Locate the cell with the specified text and output its (x, y) center coordinate. 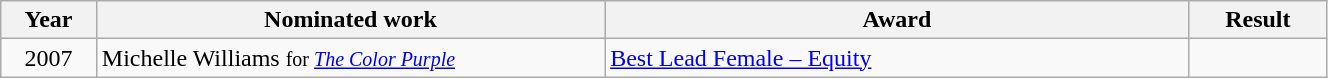
2007 (49, 58)
Result (1258, 20)
Best Lead Female – Equity (898, 58)
Michelle Williams for The Color Purple (350, 58)
Nominated work (350, 20)
Year (49, 20)
Award (898, 20)
